Locate the cell with the specified text and output its [x, y] center coordinate. 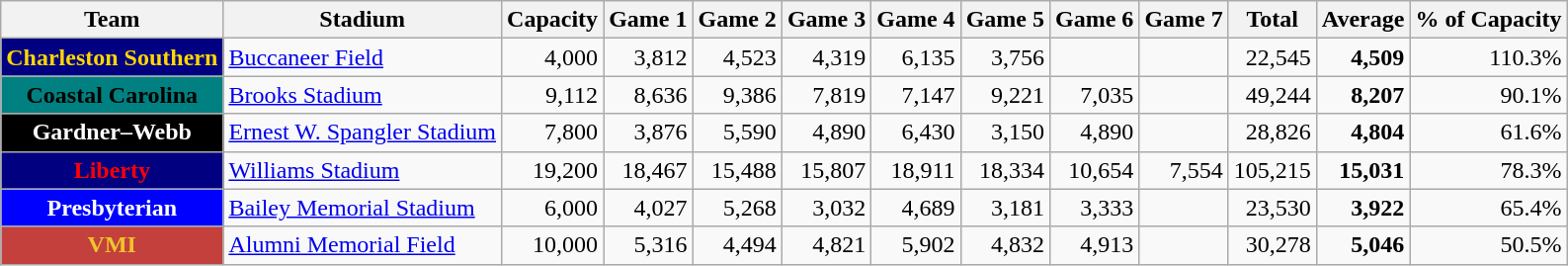
9,221 [1005, 95]
3,756 [1005, 57]
49,244 [1273, 95]
Capacity [553, 20]
5,268 [737, 208]
Team [113, 20]
Brooks Stadium [363, 95]
5,902 [916, 245]
105,215 [1273, 170]
4,821 [826, 245]
Stadium [363, 20]
110.3% [1488, 57]
5,590 [737, 133]
Presbyterian [113, 208]
15,031 [1363, 170]
4,000 [553, 57]
3,812 [648, 57]
Game 2 [737, 20]
3,032 [826, 208]
Alumni Memorial Field [363, 245]
10,000 [553, 245]
19,200 [553, 170]
Game 7 [1184, 20]
Total [1273, 20]
Bailey Memorial Stadium [363, 208]
Liberty [113, 170]
4,804 [1363, 133]
4,913 [1094, 245]
30,278 [1273, 245]
90.1% [1488, 95]
6,430 [916, 133]
7,147 [916, 95]
10,654 [1094, 170]
Buccaneer Field [363, 57]
5,046 [1363, 245]
% of Capacity [1488, 20]
23,530 [1273, 208]
9,112 [553, 95]
7,800 [553, 133]
18,911 [916, 170]
Coastal Carolina [113, 95]
3,333 [1094, 208]
Average [1363, 20]
Charleston Southern [113, 57]
Ernest W. Spangler Stadium [363, 133]
7,035 [1094, 95]
5,316 [648, 245]
8,636 [648, 95]
Game 6 [1094, 20]
VMI [113, 245]
78.3% [1488, 170]
4,509 [1363, 57]
28,826 [1273, 133]
Game 5 [1005, 20]
Williams Stadium [363, 170]
4,494 [737, 245]
Game 1 [648, 20]
65.4% [1488, 208]
3,876 [648, 133]
22,545 [1273, 57]
15,488 [737, 170]
Game 3 [826, 20]
9,386 [737, 95]
6,135 [916, 57]
3,150 [1005, 133]
Gardner–Webb [113, 133]
4,523 [737, 57]
8,207 [1363, 95]
7,554 [1184, 170]
4,027 [648, 208]
18,467 [648, 170]
7,819 [826, 95]
15,807 [826, 170]
18,334 [1005, 170]
4,832 [1005, 245]
61.6% [1488, 133]
4,689 [916, 208]
Game 4 [916, 20]
3,922 [1363, 208]
6,000 [553, 208]
50.5% [1488, 245]
3,181 [1005, 208]
4,319 [826, 57]
